Determine the (X, Y) coordinate at the center of the cell enclosing the given text.  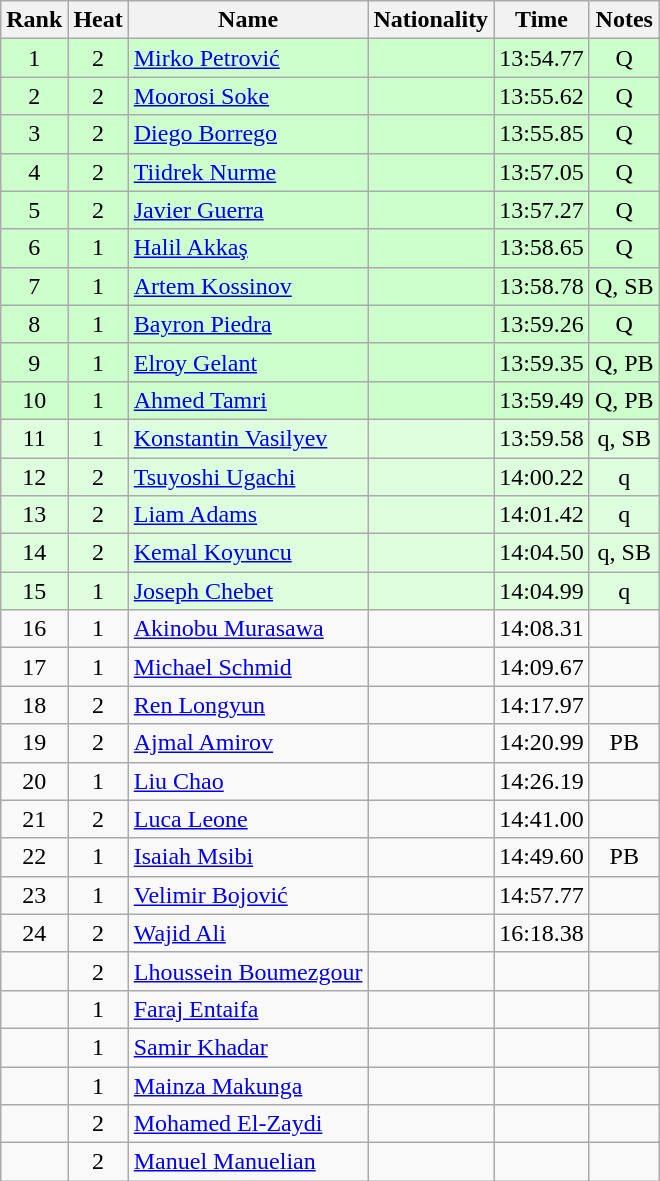
Mirko Petrović (248, 58)
Ahmed Tamri (248, 400)
Manuel Manuelian (248, 1162)
Akinobu Murasawa (248, 629)
Javier Guerra (248, 210)
Tiidrek Nurme (248, 172)
Bayron Piedra (248, 324)
4 (34, 172)
15 (34, 591)
14:00.22 (542, 477)
3 (34, 134)
Tsuyoshi Ugachi (248, 477)
Notes (624, 20)
Rank (34, 20)
Moorosi Soke (248, 96)
14:04.50 (542, 553)
19 (34, 743)
13:58.78 (542, 286)
22 (34, 857)
13:55.85 (542, 134)
Halil Akkaş (248, 248)
Time (542, 20)
9 (34, 362)
14:41.00 (542, 819)
Samir Khadar (248, 1047)
13:55.62 (542, 96)
16 (34, 629)
Name (248, 20)
Artem Kossinov (248, 286)
10 (34, 400)
14:20.99 (542, 743)
Ajmal Amirov (248, 743)
Isaiah Msibi (248, 857)
13:58.65 (542, 248)
13 (34, 515)
Joseph Chebet (248, 591)
13:59.58 (542, 438)
14 (34, 553)
Luca Leone (248, 819)
Q, SB (624, 286)
5 (34, 210)
14:01.42 (542, 515)
23 (34, 895)
20 (34, 781)
12 (34, 477)
Faraj Entaifa (248, 1009)
14:08.31 (542, 629)
13:59.35 (542, 362)
Liam Adams (248, 515)
13:57.05 (542, 172)
14:17.97 (542, 705)
Kemal Koyuncu (248, 553)
16:18.38 (542, 933)
7 (34, 286)
Liu Chao (248, 781)
Konstantin Vasilyev (248, 438)
Velimir Bojović (248, 895)
Lhoussein Boumezgour (248, 971)
13:57.27 (542, 210)
18 (34, 705)
Mainza Makunga (248, 1085)
6 (34, 248)
14:57.77 (542, 895)
14:26.19 (542, 781)
24 (34, 933)
17 (34, 667)
Elroy Gelant (248, 362)
Ren Longyun (248, 705)
14:09.67 (542, 667)
13:54.77 (542, 58)
Mohamed El-Zaydi (248, 1124)
8 (34, 324)
Heat (98, 20)
21 (34, 819)
Wajid Ali (248, 933)
11 (34, 438)
14:49.60 (542, 857)
14:04.99 (542, 591)
Michael Schmid (248, 667)
13:59.26 (542, 324)
Diego Borrego (248, 134)
13:59.49 (542, 400)
Nationality (431, 20)
